Scan for the cell matching the given text and deliver its [X, Y] coordinate at center. 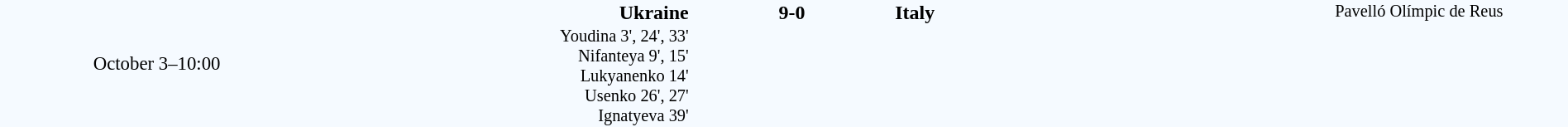
Italy [1082, 12]
October 3–10:00 [157, 63]
Ukraine [501, 12]
Pavelló Olímpic de Reus [1419, 63]
9-0 [791, 12]
Youdina 3', 24', 33'Nifanteya 9', 15'Lukyanenko 14'Usenko 26', 27'Ignatyeva 39' [501, 76]
